Identify which cell holds the provided text, then report its (X, Y) central coordinate. 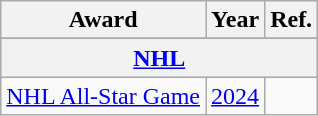
2024 (236, 96)
NHL All-Star Game (104, 96)
Award (104, 20)
NHL (160, 58)
Ref. (292, 20)
Year (236, 20)
